Detect which cell encompasses the target text, then output its [x, y] center coordinate. 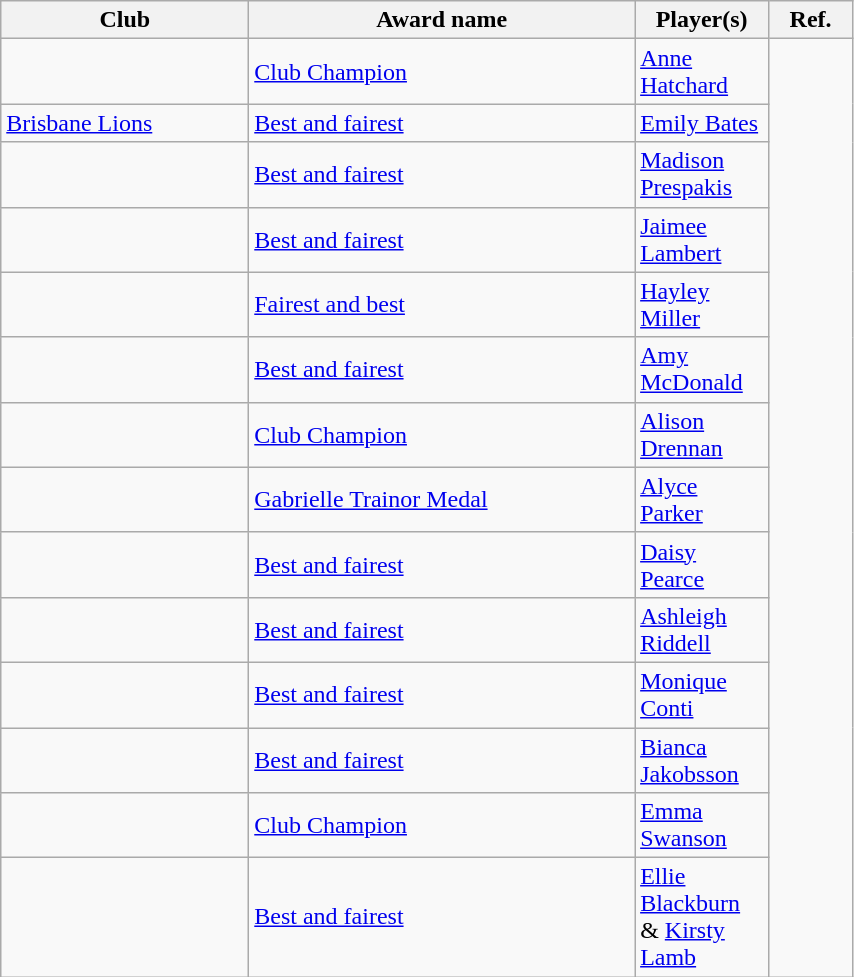
Ashleigh Riddell [702, 630]
Ref. [811, 20]
Emily Bates [702, 123]
Amy McDonald [702, 370]
Alyce Parker [702, 500]
Anne Hatchard [702, 72]
Ellie Blackburn & Kirsty Lamb [702, 918]
Alison Drennan [702, 434]
Club [125, 20]
Daisy Pearce [702, 564]
Madison Prespakis [702, 174]
Gabrielle Trainor Medal [442, 500]
Emma Swanson [702, 826]
Player(s) [702, 20]
Hayley Miller [702, 304]
Monique Conti [702, 694]
Bianca Jakobsson [702, 760]
Brisbane Lions [125, 123]
Award name [442, 20]
Fairest and best [442, 304]
Jaimee Lambert [702, 240]
